From the cell containing the given text, extract its center point as (x, y) coordinate. 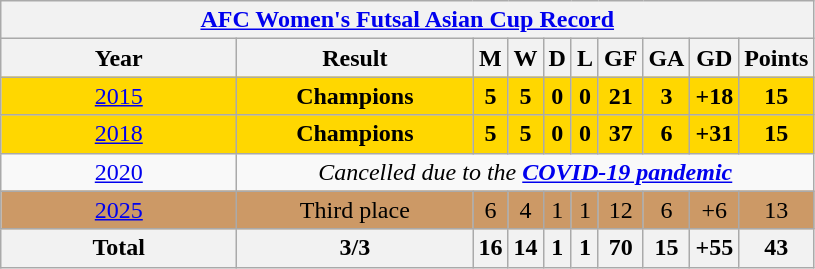
D (557, 58)
2025 (119, 210)
43 (776, 248)
L (584, 58)
Points (776, 58)
+18 (714, 96)
2018 (119, 134)
21 (620, 96)
M (490, 58)
2015 (119, 96)
GA (666, 58)
14 (526, 248)
Result (355, 58)
2020 (119, 172)
3/3 (355, 248)
Cancelled due to the COVID-19 pandemic (526, 172)
+31 (714, 134)
3 (666, 96)
12 (620, 210)
GF (620, 58)
13 (776, 210)
Total (119, 248)
W (526, 58)
GD (714, 58)
AFC Women's Futsal Asian Cup Record (408, 20)
+6 (714, 210)
16 (490, 248)
Third place (355, 210)
+55 (714, 248)
70 (620, 248)
37 (620, 134)
4 (526, 210)
Year (119, 58)
